Return [X, Y] of the center of cell containing provided text 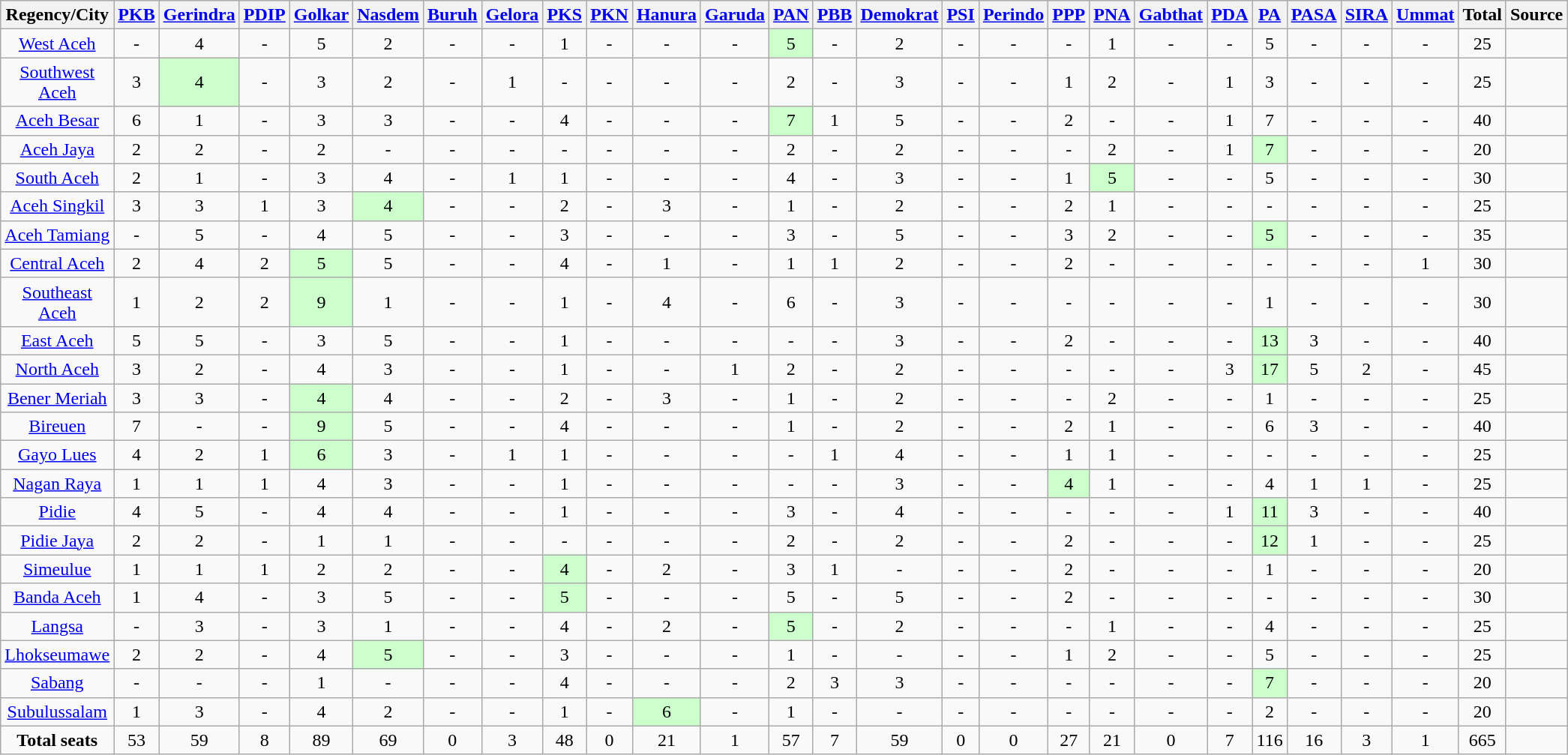
PASA [1314, 15]
PKS [565, 15]
Central Aceh [57, 263]
Pidie [57, 512]
PKB [136, 15]
116 [1270, 740]
South Aceh [57, 178]
89 [321, 740]
Gerindra [199, 15]
PBB [835, 15]
Buruh [452, 15]
PSI [961, 15]
Golkar [321, 15]
57 [792, 740]
Ummat [1426, 15]
16 [1314, 740]
Nasdem [388, 15]
Sabang [57, 683]
13 [1270, 340]
45 [1483, 369]
12 [1270, 541]
69 [388, 740]
SIRA [1366, 15]
PPP [1069, 15]
665 [1483, 740]
27 [1069, 740]
Aceh Besar [57, 121]
Source [1536, 15]
PAN [792, 15]
Langsa [57, 626]
Lhokseumawe [57, 655]
Demokrat [900, 15]
Bireuen [57, 427]
Bener Meriah [57, 398]
Southeast Aceh [57, 301]
Aceh Tamiang [57, 235]
PA [1270, 15]
Regency/City [57, 15]
Aceh Singkil [57, 206]
Pidie Jaya [57, 541]
Southwest Aceh [57, 82]
PDA [1230, 15]
8 [264, 740]
Total [1483, 15]
Gayo Lues [57, 455]
East Aceh [57, 340]
Aceh Jaya [57, 149]
17 [1270, 369]
48 [565, 740]
Perindo [1013, 15]
53 [136, 740]
PDIP [264, 15]
Nagan Raya [57, 484]
35 [1483, 235]
PNA [1112, 15]
West Aceh [57, 43]
North Aceh [57, 369]
11 [1270, 512]
Banda Aceh [57, 598]
Hanura [666, 15]
Garuda [735, 15]
Total seats [57, 740]
Gabthat [1171, 15]
Simeulue [57, 569]
PKN [610, 15]
Gelora [512, 15]
Subulussalam [57, 712]
